Extract the [X, Y] coordinate from the center of the cell holding the provided text.  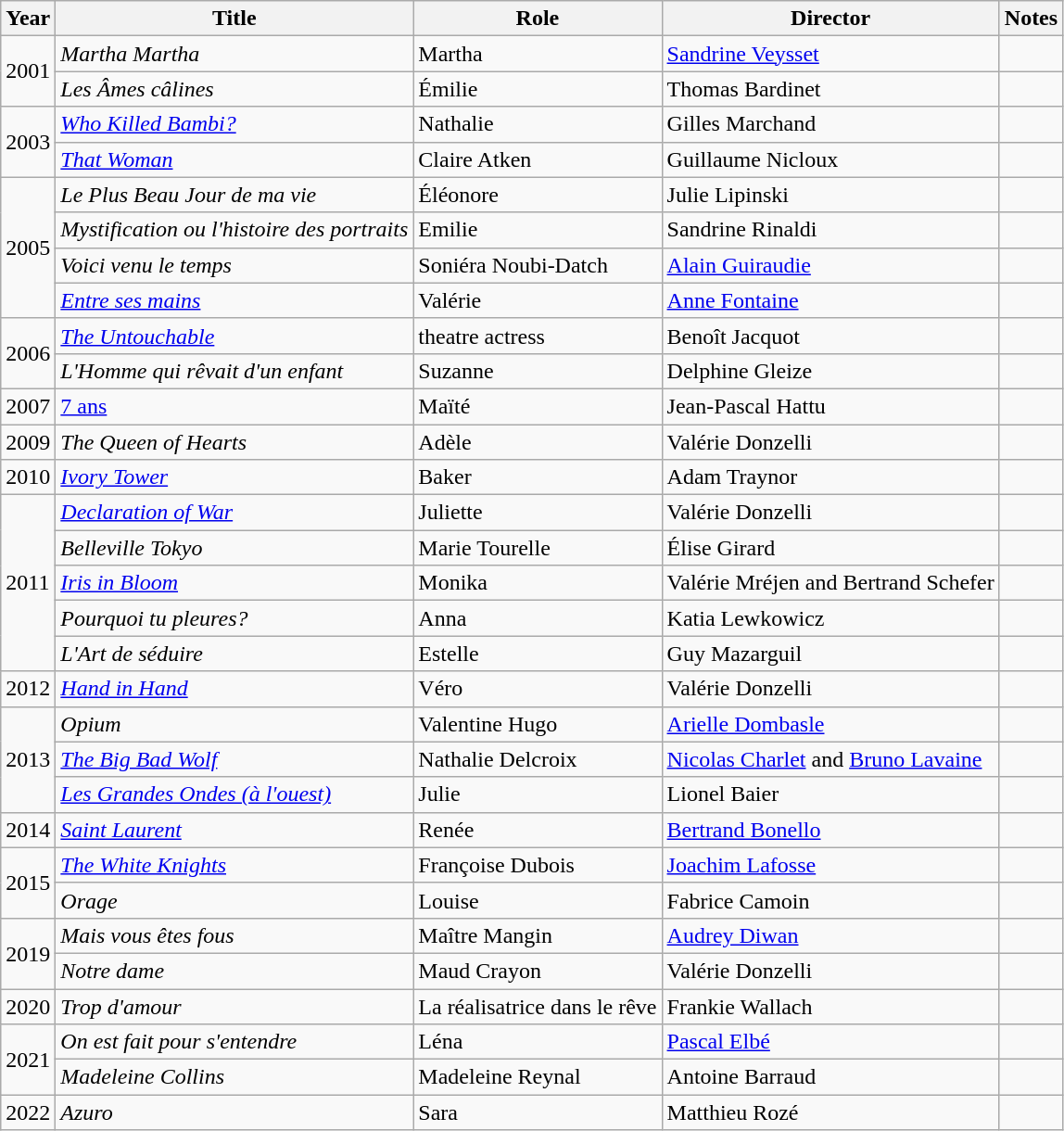
Fabrice Camoin [830, 900]
Alain Guiraudie [830, 265]
That Woman [234, 159]
Maud Crayon [538, 971]
2009 [28, 442]
2021 [28, 1060]
Soniéra Noubi-Datch [538, 265]
Notre dame [234, 971]
Sandrine Rinaldi [830, 230]
Claire Atken [538, 159]
Nathalie [538, 124]
Pourquoi tu pleures? [234, 618]
Guillaume Nicloux [830, 159]
Les Âmes câlines [234, 89]
Monika [538, 583]
2005 [28, 248]
Baker [538, 477]
Émilie [538, 89]
Delphine Gleize [830, 371]
Antoine Barraud [830, 1077]
Trop d'amour [234, 1006]
Azuro [234, 1112]
Valérie Mréjen and Bertrand Schefer [830, 583]
Joachim Lafosse [830, 865]
Anna [538, 618]
2010 [28, 477]
2011 [28, 583]
Sara [538, 1112]
Sandrine Veysset [830, 54]
Opium [234, 724]
L'Art de séduire [234, 654]
The Queen of Hearts [234, 442]
Emilie [538, 230]
Declaration of War [234, 513]
Maïté [538, 406]
2013 [28, 759]
Éléonore [538, 195]
Arielle Dombasle [830, 724]
Lionel Baier [830, 794]
Juliette [538, 513]
Ivory Tower [234, 477]
7 ans [234, 406]
2007 [28, 406]
Madeleine Reynal [538, 1077]
Director [830, 19]
2001 [28, 71]
Maître Mangin [538, 935]
Françoise Dubois [538, 865]
L'Homme qui rêvait d'un enfant [234, 371]
2019 [28, 953]
Katia Lewkowicz [830, 618]
Title [234, 19]
On est fait pour s'entendre [234, 1042]
Audrey Diwan [830, 935]
The Untouchable [234, 336]
Adam Traynor [830, 477]
Anne Fontaine [830, 300]
Julie Lipinski [830, 195]
Le Plus Beau Jour de ma vie [234, 195]
2012 [28, 689]
Nicolas Charlet and Bruno Lavaine [830, 759]
Entre ses mains [234, 300]
Suzanne [538, 371]
Hand in Hand [234, 689]
Year [28, 19]
Léna [538, 1042]
Renée [538, 830]
Saint Laurent [234, 830]
Adèle [538, 442]
Valentine Hugo [538, 724]
2006 [28, 353]
2015 [28, 883]
Jean-Pascal Hattu [830, 406]
Belleville Tokyo [234, 548]
Voici venu le temps [234, 265]
Bertrand Bonello [830, 830]
Marie Tourelle [538, 548]
Julie [538, 794]
Les Grandes Ondes (à l'ouest) [234, 794]
Nathalie Delcroix [538, 759]
Orage [234, 900]
Frankie Wallach [830, 1006]
Who Killed Bambi? [234, 124]
Martha Martha [234, 54]
The White Knights [234, 865]
Benoît Jacquot [830, 336]
Mystification ou l'histoire des portraits [234, 230]
2014 [28, 830]
Gilles Marchand [830, 124]
Guy Mazarguil [830, 654]
Thomas Bardinet [830, 89]
The Big Bad Wolf [234, 759]
Valérie [538, 300]
Madeleine Collins [234, 1077]
Martha [538, 54]
Matthieu Rozé [830, 1112]
Estelle [538, 654]
theatre actress [538, 336]
2022 [28, 1112]
La réalisatrice dans le rêve [538, 1006]
Iris in Bloom [234, 583]
Louise [538, 900]
Notes [1031, 19]
2020 [28, 1006]
Élise Girard [830, 548]
Véro [538, 689]
Pascal Elbé [830, 1042]
Mais vous êtes fous [234, 935]
Role [538, 19]
2003 [28, 142]
